Locate the cell with the specified text and output its (X, Y) center coordinate. 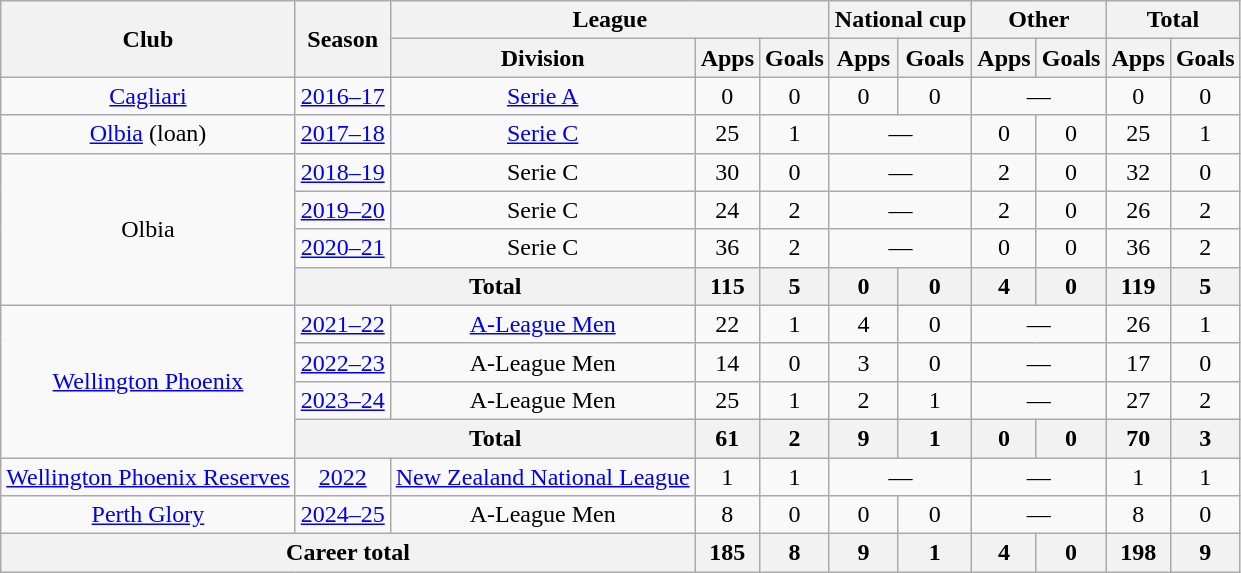
198 (1138, 553)
24 (727, 210)
Olbia (148, 229)
League (610, 20)
2020–21 (342, 248)
2022 (342, 477)
185 (727, 553)
2017–18 (342, 134)
Perth Glory (148, 515)
2024–25 (342, 515)
70 (1138, 438)
2021–22 (342, 324)
2016–17 (342, 96)
115 (727, 286)
National cup (900, 20)
Olbia (loan) (148, 134)
14 (727, 362)
Other (1039, 20)
Wellington Phoenix Reserves (148, 477)
2022–23 (342, 362)
New Zealand National League (542, 477)
Career total (348, 553)
2019–20 (342, 210)
Club (148, 39)
Division (542, 58)
22 (727, 324)
17 (1138, 362)
32 (1138, 172)
Season (342, 39)
Wellington Phoenix (148, 381)
61 (727, 438)
2023–24 (342, 400)
30 (727, 172)
2018–19 (342, 172)
27 (1138, 400)
Cagliari (148, 96)
119 (1138, 286)
Serie A (542, 96)
